Return [X, Y] of the center of cell containing provided text 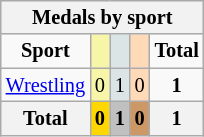
Sport [46, 51]
Medals by sport [102, 17]
Wrestling [46, 85]
